Detect which cell encompasses the target text, then output its [X, Y] center coordinate. 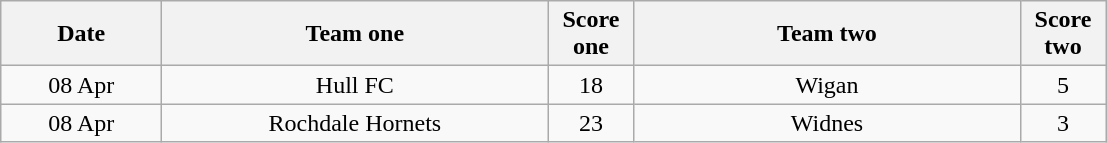
Wigan [827, 85]
Score one [591, 34]
3 [1063, 123]
Score two [1063, 34]
Hull FC [355, 85]
18 [591, 85]
Team one [355, 34]
Rochdale Hornets [355, 123]
5 [1063, 85]
23 [591, 123]
Team two [827, 34]
Date [82, 34]
Widnes [827, 123]
